For the text-containing cell, return its midpoint in [X, Y] coordinate format. 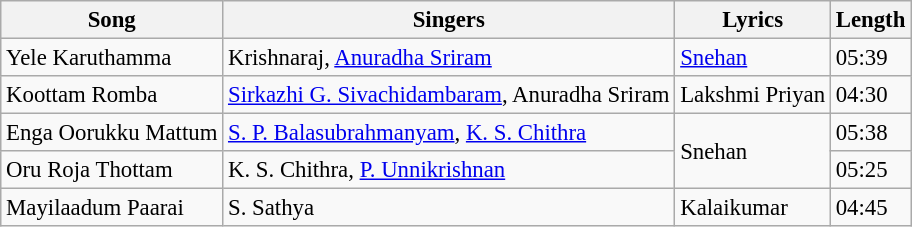
Yele Karuthamma [112, 58]
Lyrics [753, 20]
Enga Oorukku Mattum [112, 133]
Length [870, 20]
Krishnaraj, Anuradha Sriram [449, 58]
04:30 [870, 95]
04:45 [870, 208]
Sirkazhi G. Sivachidambaram, Anuradha Sriram [449, 95]
S. P. Balasubrahmanyam, K. S. Chithra [449, 133]
Mayilaadum Paarai [112, 208]
05:39 [870, 58]
Oru Roja Thottam [112, 170]
Singers [449, 20]
Koottam Romba [112, 95]
S. Sathya [449, 208]
Lakshmi Priyan [753, 95]
K. S. Chithra, P. Unnikrishnan [449, 170]
05:25 [870, 170]
Kalaikumar [753, 208]
Song [112, 20]
05:38 [870, 133]
